Return the (X, Y) coordinate for the center point of the cell that contains the specified text.  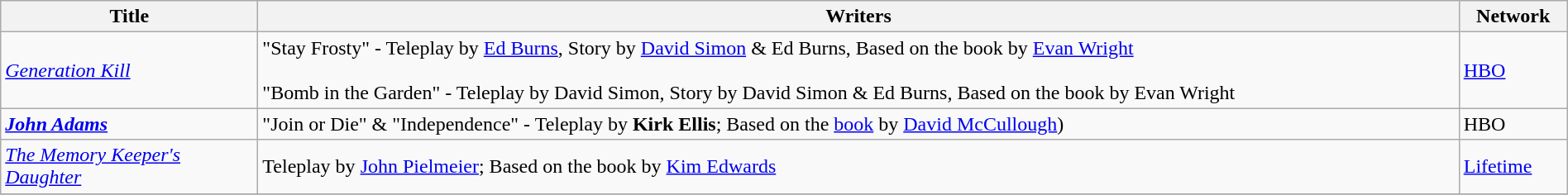
The Memory Keeper's Daughter (129, 167)
Teleplay by John Pielmeier; Based on the book by Kim Edwards (858, 167)
John Adams (129, 124)
Title (129, 17)
"Join or Die" & "Independence" - Teleplay by Kirk Ellis; Based on the book by David McCullough) (858, 124)
Generation Kill (129, 70)
Network (1513, 17)
Lifetime (1513, 167)
Writers (858, 17)
